Return (X, Y) of the center of cell containing provided text 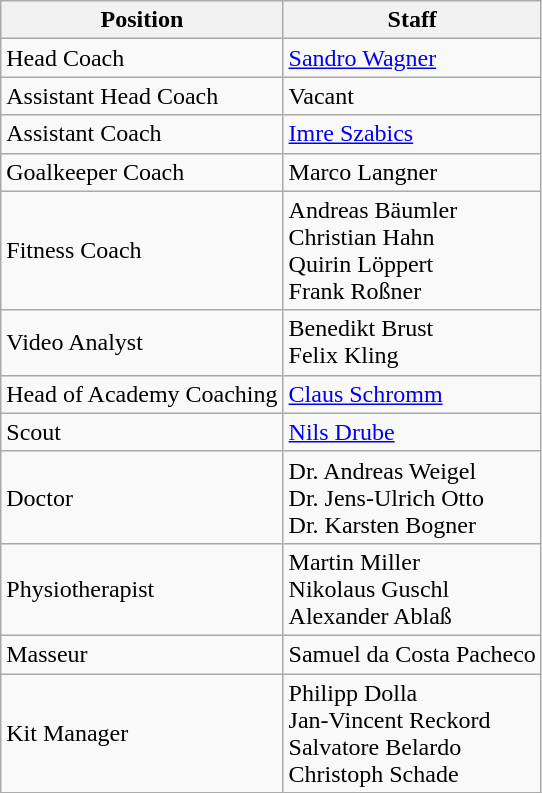
Nils Drube (412, 432)
Imre Szabics (412, 134)
Goalkeeper Coach (142, 172)
Doctor (142, 497)
Samuel da Costa Pacheco (412, 654)
Philipp Dolla Jan-Vincent Reckord Salvatore Belardo Christoph Schade (412, 734)
Sandro Wagner (412, 58)
Benedikt Brust Felix Kling (412, 342)
Dr. Andreas Weigel Dr. Jens-Ulrich Otto Dr. Karsten Bogner (412, 497)
Scout (142, 432)
Head of Academy Coaching (142, 394)
Assistant Coach (142, 134)
Head Coach (142, 58)
Assistant Head Coach (142, 96)
Kit Manager (142, 734)
Andreas Bäumler Christian Hahn Quirin Löppert Frank Roßner (412, 250)
Fitness Coach (142, 250)
Staff (412, 20)
Video Analyst (142, 342)
Physiotherapist (142, 589)
Vacant (412, 96)
Martin Miller Nikolaus Guschl Alexander Ablaß (412, 589)
Position (142, 20)
Masseur (142, 654)
Claus Schromm (412, 394)
Marco Langner (412, 172)
